Identify which cell holds the provided text, then report its [x, y] central coordinate. 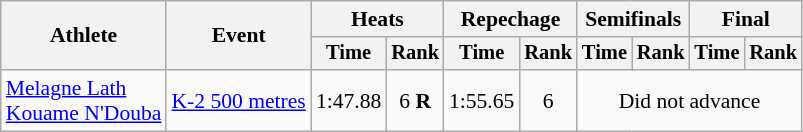
Athlete [84, 36]
Event [238, 36]
Semifinals [633, 19]
Did not advance [690, 100]
Repechage [510, 19]
1:47.88 [348, 100]
Melagne LathKouame N'Douba [84, 100]
Heats [378, 19]
Final [746, 19]
1:55.65 [482, 100]
K-2 500 metres [238, 100]
6 R [415, 100]
6 [548, 100]
